Provide the [x, y] coordinate of the cell's center where the given text is located.  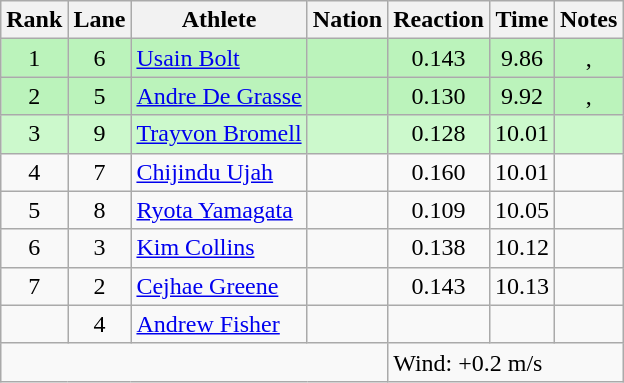
Kim Collins [219, 248]
Lane [100, 20]
9.86 [522, 58]
Notes [588, 20]
Chijindu Ujah [219, 172]
0.130 [439, 96]
0.138 [439, 248]
Ryota Yamagata [219, 210]
Andre De Grasse [219, 96]
1 [34, 58]
Nation [347, 20]
9 [100, 134]
0.109 [439, 210]
10.05 [522, 210]
Usain Bolt [219, 58]
Reaction [439, 20]
0.160 [439, 172]
0.128 [439, 134]
Athlete [219, 20]
Wind: +0.2 m/s [506, 362]
9.92 [522, 96]
Rank [34, 20]
8 [100, 210]
Time [522, 20]
Cejhae Greene [219, 286]
10.12 [522, 248]
Trayvon Bromell [219, 134]
Andrew Fisher [219, 324]
10.13 [522, 286]
